Search for the cell housing the specified text and yield its [X, Y] center coordinate. 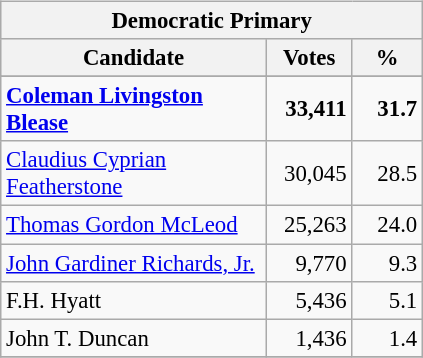
9.3 [388, 263]
Thomas Gordon McLeod [134, 225]
Claudius Cyprian Featherstone [134, 174]
1.4 [388, 338]
F.H. Hyatt [134, 300]
31.7 [388, 110]
1,436 [309, 338]
28.5 [388, 174]
24.0 [388, 225]
30,045 [309, 174]
25,263 [309, 225]
Coleman Livingston Blease [134, 110]
Candidate [134, 58]
John T. Duncan [134, 338]
33,411 [309, 110]
% [388, 58]
Votes [309, 58]
5.1 [388, 300]
John Gardiner Richards, Jr. [134, 263]
9,770 [309, 263]
Democratic Primary [212, 21]
5,436 [309, 300]
